Return the [X, Y] coordinate for the center point of the cell that contains the specified text.  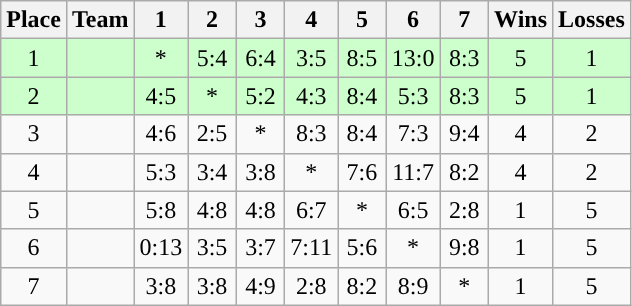
5:8 [161, 210]
Wins [521, 20]
5:2 [260, 96]
4:9 [260, 286]
9:4 [464, 134]
6:7 [312, 210]
4:5 [161, 96]
9:8 [464, 248]
Losses [592, 20]
5:4 [212, 58]
5:6 [362, 248]
7:6 [362, 172]
Place [34, 20]
4:6 [161, 134]
13:0 [413, 58]
8:5 [362, 58]
3:7 [260, 248]
3:4 [212, 172]
0:13 [161, 248]
4:3 [312, 96]
11:7 [413, 172]
Team [100, 20]
7:11 [312, 248]
6:4 [260, 58]
6:5 [413, 210]
7:3 [413, 134]
8:9 [413, 286]
2:5 [212, 134]
